For the text-containing cell, return its midpoint in [X, Y] coordinate format. 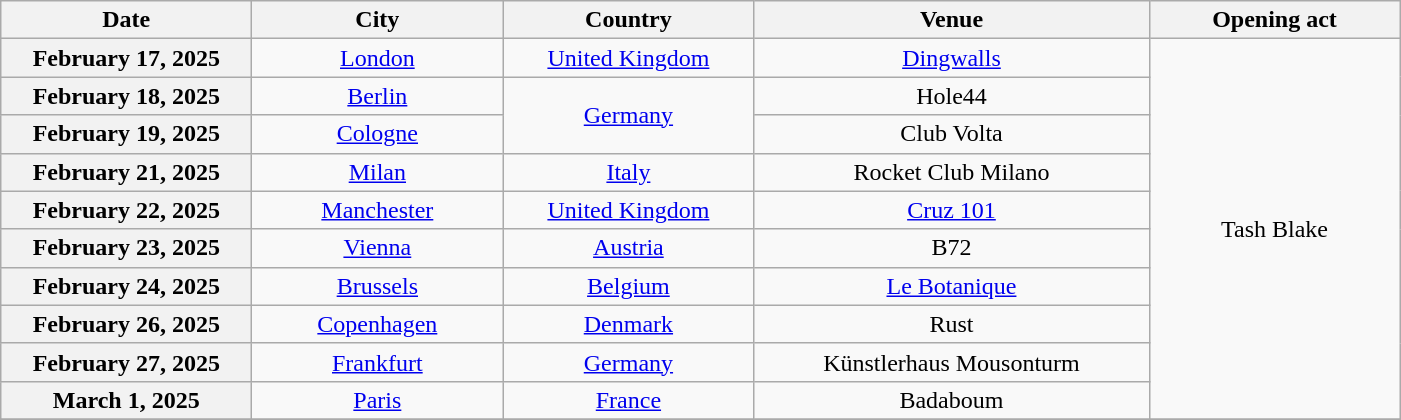
Frankfurt [378, 362]
Date [126, 20]
Club Volta [952, 134]
Italy [628, 172]
Milan [378, 172]
February 17, 2025 [126, 58]
Brussels [378, 286]
Tash Blake [1274, 230]
Hole44 [952, 96]
Austria [628, 248]
Cologne [378, 134]
Paris [378, 400]
Vienna [378, 248]
February 27, 2025 [126, 362]
Rust [952, 324]
Copenhagen [378, 324]
February 24, 2025 [126, 286]
France [628, 400]
February 21, 2025 [126, 172]
Manchester [378, 210]
Opening act [1274, 20]
Cruz 101 [952, 210]
Badaboum [952, 400]
Rocket Club Milano [952, 172]
Dingwalls [952, 58]
Berlin [378, 96]
February 19, 2025 [126, 134]
February 18, 2025 [126, 96]
March 1, 2025 [126, 400]
Belgium [628, 286]
Le Botanique [952, 286]
City [378, 20]
Denmark [628, 324]
Künstlerhaus Mousonturm [952, 362]
London [378, 58]
Venue [952, 20]
February 22, 2025 [126, 210]
February 23, 2025 [126, 248]
B72 [952, 248]
Country [628, 20]
February 26, 2025 [126, 324]
